Identify which cell holds the provided text, then report its [X, Y] central coordinate. 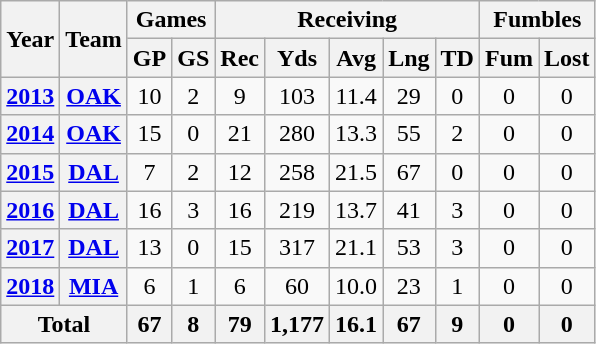
11.4 [356, 96]
2017 [30, 248]
13.3 [356, 134]
13 [149, 248]
2018 [30, 286]
12 [240, 172]
MIA [94, 286]
21 [240, 134]
280 [298, 134]
Team [94, 39]
219 [298, 210]
21.5 [356, 172]
258 [298, 172]
10.0 [356, 286]
2013 [30, 96]
103 [298, 96]
Yds [298, 58]
Avg [356, 58]
Lost [567, 58]
Receiving [348, 20]
1,177 [298, 324]
21.1 [356, 248]
Fumbles [536, 20]
23 [409, 286]
Rec [240, 58]
55 [409, 134]
Total [64, 324]
13.7 [356, 210]
10 [149, 96]
41 [409, 210]
Lng [409, 58]
7 [149, 172]
2015 [30, 172]
79 [240, 324]
8 [194, 324]
53 [409, 248]
60 [298, 286]
16.1 [356, 324]
TD [457, 58]
GP [149, 58]
Fum [508, 58]
Games [170, 20]
2016 [30, 210]
GS [194, 58]
29 [409, 96]
2014 [30, 134]
317 [298, 248]
Year [30, 39]
